Search for the cell housing the specified text and yield its (x, y) center coordinate. 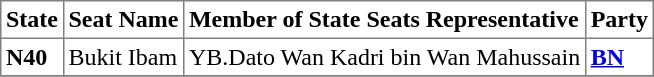
N40 (32, 57)
Member of State Seats Representative (385, 20)
Seat Name (123, 20)
Bukit Ibam (123, 57)
BN (619, 57)
Party (619, 20)
State (32, 20)
YB.Dato Wan Kadri bin Wan Mahussain (385, 57)
